Return the (x, y) coordinate for the center point of the cell that contains the specified text.  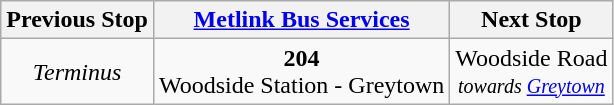
Metlink Bus Services (301, 20)
Previous Stop (78, 20)
Terminus (78, 72)
204Woodside Station - Greytown (301, 72)
Woodside Roadtowards Greytown (532, 72)
Next Stop (532, 20)
